Scan for the cell matching the given text and deliver its (x, y) coordinate at center. 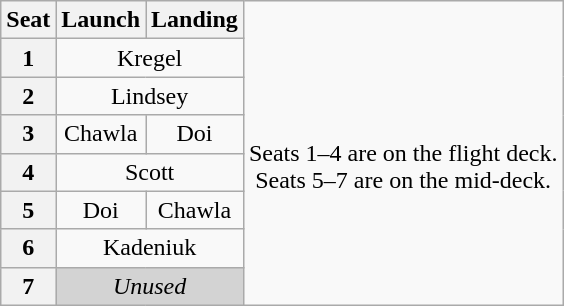
Scott (150, 172)
4 (28, 172)
Kadeniuk (150, 248)
3 (28, 134)
5 (28, 210)
7 (28, 286)
Lindsey (150, 96)
Seat (28, 20)
Seats 1–4 are on the flight deck.Seats 5–7 are on the mid-deck. (403, 153)
Kregel (150, 58)
Landing (195, 20)
Unused (150, 286)
6 (28, 248)
2 (28, 96)
Launch (101, 20)
1 (28, 58)
